Identify which cell holds the provided text, then report its [x, y] central coordinate. 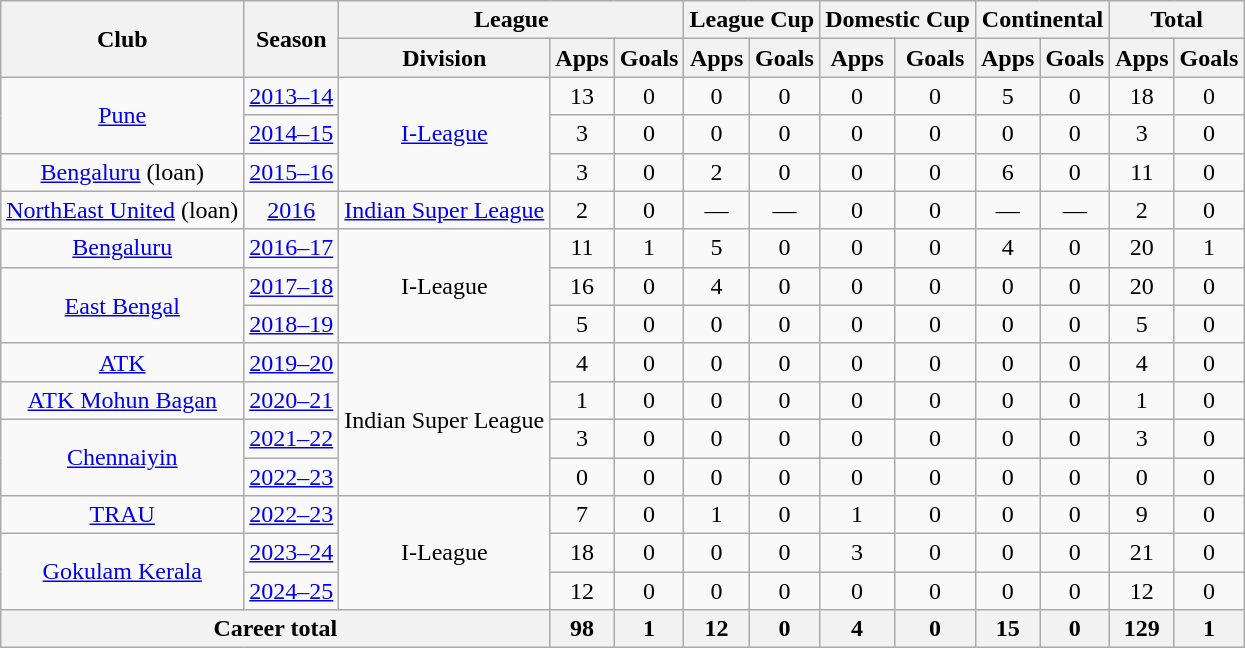
Division [444, 58]
League Cup [752, 20]
21 [1142, 553]
Career total [276, 629]
ATK [122, 362]
Continental [1042, 20]
Season [292, 39]
TRAU [122, 515]
7 [582, 515]
Chennaiyin [122, 457]
16 [582, 286]
2018–19 [292, 324]
2023–24 [292, 553]
Pune [122, 115]
9 [1142, 515]
129 [1142, 629]
Bengaluru [122, 248]
98 [582, 629]
2019–20 [292, 362]
League [512, 20]
2016 [292, 210]
15 [1007, 629]
2017–18 [292, 286]
2020–21 [292, 400]
Domestic Cup [898, 20]
13 [582, 96]
2014–15 [292, 134]
2024–25 [292, 591]
Total [1177, 20]
Bengaluru (loan) [122, 172]
Club [122, 39]
6 [1007, 172]
NorthEast United (loan) [122, 210]
2016–17 [292, 248]
Gokulam Kerala [122, 572]
2013–14 [292, 96]
ATK Mohun Bagan [122, 400]
East Bengal [122, 305]
2015–16 [292, 172]
2021–22 [292, 438]
